Pinpoint the cell where the given text exists, returning its (x, y) midpoint coordinate. 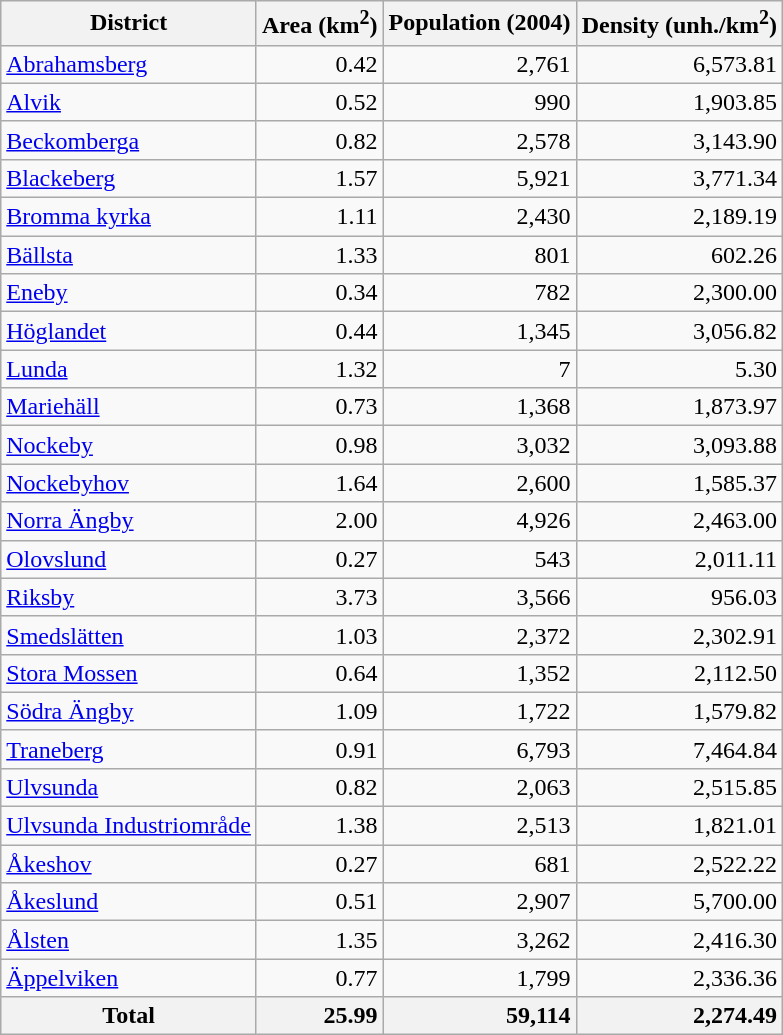
0.73 (320, 407)
2,907 (480, 902)
Riksby (129, 597)
2,112.50 (679, 673)
2,522.22 (679, 864)
4,926 (480, 521)
1.09 (320, 711)
6,573.81 (679, 64)
Ålsten (129, 940)
Ulvsunda Industriområde (129, 826)
1,368 (480, 407)
2,430 (480, 217)
2,416.30 (679, 940)
Stora Mossen (129, 673)
2,578 (480, 140)
0.64 (320, 673)
2,515.85 (679, 787)
1.38 (320, 826)
3,262 (480, 940)
1,903.85 (679, 102)
2,189.19 (679, 217)
3,143.90 (679, 140)
3,771.34 (679, 178)
Blackeberg (129, 178)
Åkeshov (129, 864)
2,336.36 (679, 978)
Nockeby (129, 445)
2,300.00 (679, 293)
Södra Ängby (129, 711)
1,345 (480, 331)
6,793 (480, 749)
Mariehäll (129, 407)
1.32 (320, 369)
782 (480, 293)
1,352 (480, 673)
1.57 (320, 178)
2,063 (480, 787)
Alvik (129, 102)
Åkeslund (129, 902)
5,700.00 (679, 902)
3,566 (480, 597)
2,761 (480, 64)
2,302.91 (679, 635)
Population (2004) (480, 24)
2.00 (320, 521)
7,464.84 (679, 749)
Eneby (129, 293)
Beckomberga (129, 140)
990 (480, 102)
2,513 (480, 826)
Bromma kyrka (129, 217)
0.52 (320, 102)
Smedslätten (129, 635)
1,722 (480, 711)
59,114 (480, 1016)
3,056.82 (679, 331)
1,873.97 (679, 407)
2,274.49 (679, 1016)
543 (480, 559)
2,372 (480, 635)
0.91 (320, 749)
681 (480, 864)
Lunda (129, 369)
5,921 (480, 178)
Area (km2) (320, 24)
District (129, 24)
3,032 (480, 445)
25.99 (320, 1016)
1.64 (320, 483)
1,579.82 (679, 711)
3.73 (320, 597)
Total (129, 1016)
1.33 (320, 255)
0.51 (320, 902)
0.42 (320, 64)
Traneberg (129, 749)
7 (480, 369)
Olovslund (129, 559)
Höglandet (129, 331)
801 (480, 255)
1,799 (480, 978)
0.44 (320, 331)
1.03 (320, 635)
956.03 (679, 597)
Norra Ängby (129, 521)
0.98 (320, 445)
5.30 (679, 369)
1.35 (320, 940)
1.11 (320, 217)
2,463.00 (679, 521)
3,093.88 (679, 445)
1,821.01 (679, 826)
Ulvsunda (129, 787)
Density (unh./km2) (679, 24)
Bällsta (129, 255)
Abrahamsberg (129, 64)
Äppelviken (129, 978)
1,585.37 (679, 483)
602.26 (679, 255)
2,011.11 (679, 559)
0.34 (320, 293)
0.77 (320, 978)
2,600 (480, 483)
Nockebyhov (129, 483)
